Capture the cell that displays the provided text and extract its (X, Y) central coordinate. 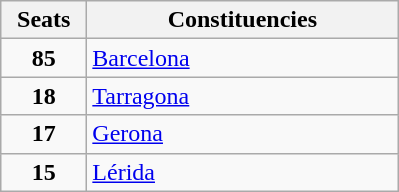
Gerona (242, 134)
Barcelona (242, 58)
Constituencies (242, 20)
18 (44, 96)
17 (44, 134)
Lérida (242, 172)
85 (44, 58)
15 (44, 172)
Tarragona (242, 96)
Seats (44, 20)
